Scan for the cell matching the given text and deliver its [x, y] coordinate at center. 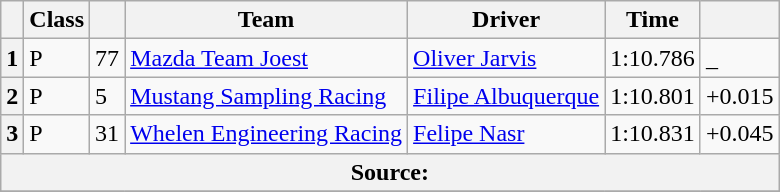
_ [740, 58]
+0.015 [740, 96]
Class [57, 20]
Oliver Jarvis [506, 58]
5 [108, 96]
Filipe Albuquerque [506, 96]
77 [108, 58]
2 [12, 96]
31 [108, 134]
1:10.786 [653, 58]
Source: [390, 172]
3 [12, 134]
Mustang Sampling Racing [266, 96]
1:10.831 [653, 134]
+0.045 [740, 134]
Team [266, 20]
Time [653, 20]
Mazda Team Joest [266, 58]
Driver [506, 20]
Whelen Engineering Racing [266, 134]
Felipe Nasr [506, 134]
1:10.801 [653, 96]
1 [12, 58]
